For the text-containing cell, return its midpoint in (X, Y) coordinate format. 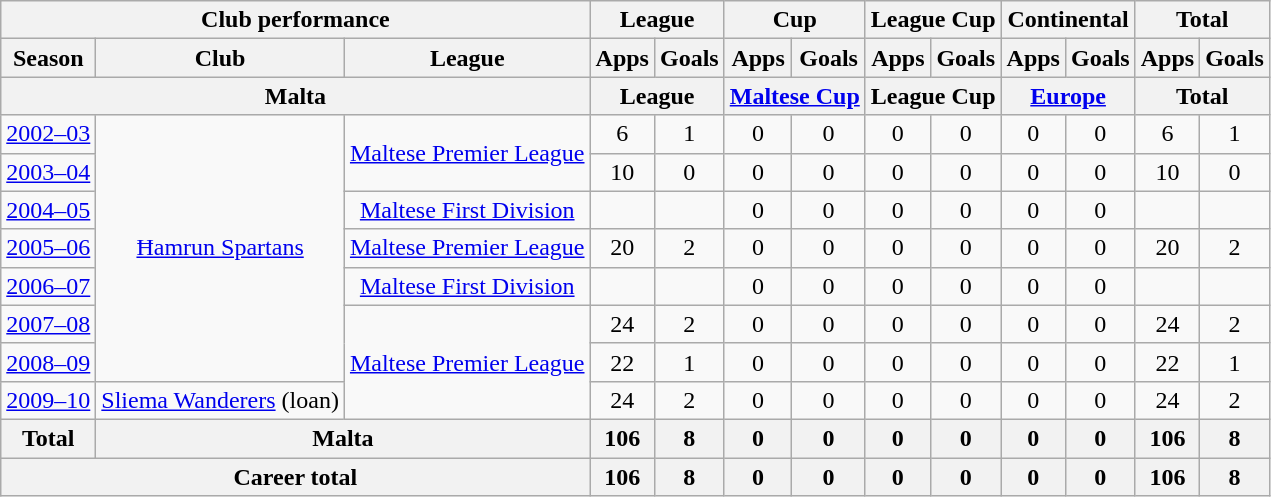
2009–10 (48, 400)
Sliema Wanderers (loan) (220, 400)
2007–08 (48, 324)
2003–04 (48, 172)
Season (48, 58)
Career total (296, 477)
Club performance (296, 20)
Continental (1068, 20)
Maltese Cup (794, 96)
Europe (1068, 96)
Cup (794, 20)
2002–03 (48, 134)
2005–06 (48, 248)
Club (220, 58)
2008–09 (48, 362)
2004–05 (48, 210)
2006–07 (48, 286)
Ħamrun Spartans (220, 248)
